Return [X, Y] of the center of cell containing provided text 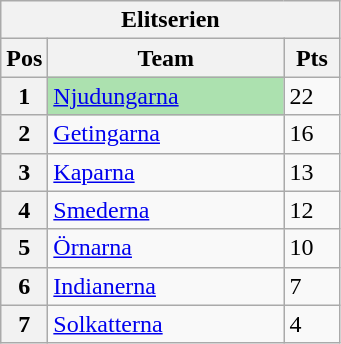
Njudungarna [166, 96]
6 [24, 286]
Örnarna [166, 248]
Elitserien [170, 20]
Pos [24, 58]
Kaparna [166, 172]
3 [24, 172]
Indianerna [166, 286]
5 [24, 248]
10 [312, 248]
22 [312, 96]
12 [312, 210]
2 [24, 134]
Solkatterna [166, 324]
Smederna [166, 210]
Getingarna [166, 134]
Team [166, 58]
16 [312, 134]
1 [24, 96]
Pts [312, 58]
13 [312, 172]
